Find where the given text appears and provide that cell's center as [x, y] coordinate. 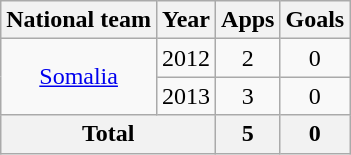
Year [186, 20]
2012 [186, 58]
Goals [315, 20]
Somalia [79, 77]
3 [248, 96]
National team [79, 20]
Apps [248, 20]
5 [248, 134]
Total [108, 134]
2 [248, 58]
2013 [186, 96]
